Return the [x, y] coordinate for the center point of the cell that contains the specified text.  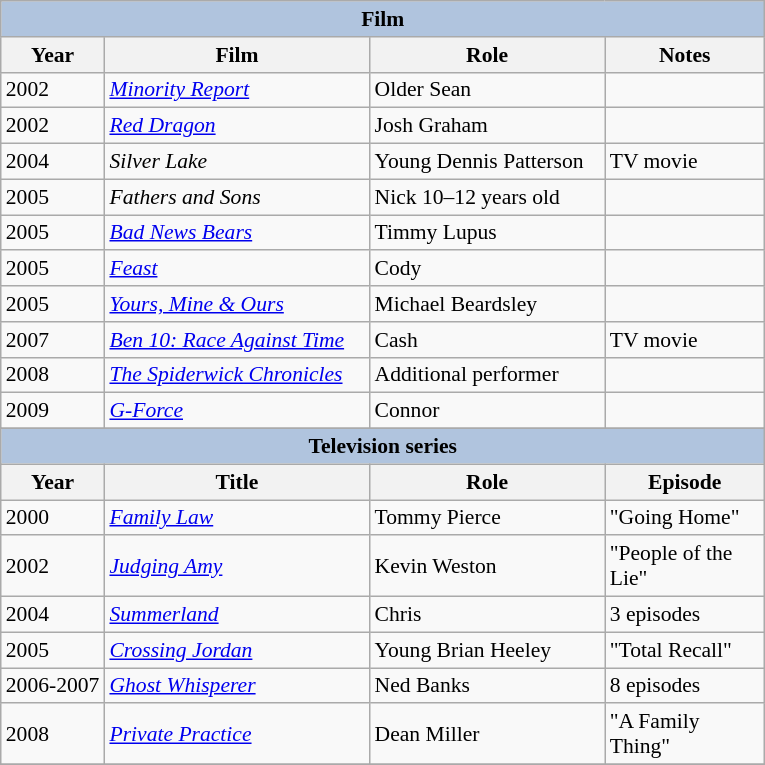
Ghost Whisperer [236, 686]
Timmy Lupus [488, 233]
Tommy Pierce [488, 518]
Young Brian Heeley [488, 650]
Family Law [236, 518]
"A Family Thing" [685, 734]
"People of the Lie" [685, 566]
"Total Recall" [685, 650]
Ned Banks [488, 686]
"Going Home" [685, 518]
8 episodes [685, 686]
Cody [488, 269]
Red Dragon [236, 126]
G-Force [236, 411]
3 episodes [685, 615]
Title [236, 482]
Crossing Jordan [236, 650]
Nick 10–12 years old [488, 197]
Dean Miller [488, 734]
Fathers and Sons [236, 197]
Summerland [236, 615]
2000 [53, 518]
Private Practice [236, 734]
Josh Graham [488, 126]
2009 [53, 411]
Additional performer [488, 375]
Notes [685, 55]
Michael Beardsley [488, 304]
Feast [236, 269]
Ben 10: Race Against Time [236, 340]
Episode [685, 482]
2006-2007 [53, 686]
Kevin Weston [488, 566]
Television series [383, 447]
Older Sean [488, 90]
Judging Amy [236, 566]
Young Dennis Patterson [488, 162]
Silver Lake [236, 162]
Connor [488, 411]
Chris [488, 615]
2007 [53, 340]
Bad News Bears [236, 233]
Yours, Mine & Ours [236, 304]
Cash [488, 340]
Minority Report [236, 90]
The Spiderwick Chronicles [236, 375]
